Detect which cell encompasses the target text, then output its (x, y) center coordinate. 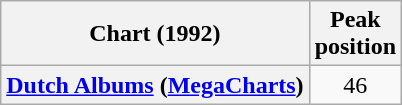
Peakposition (355, 34)
46 (355, 85)
Chart (1992) (155, 34)
Dutch Albums (MegaCharts) (155, 85)
